Output the (x, y) coordinate of the center of the cell containing the given text.  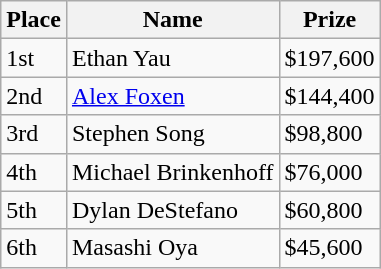
$60,800 (330, 210)
5th (34, 210)
6th (34, 248)
$144,400 (330, 96)
$98,800 (330, 134)
$197,600 (330, 58)
Alex Foxen (172, 96)
4th (34, 172)
Prize (330, 20)
2nd (34, 96)
Stephen Song (172, 134)
$76,000 (330, 172)
Name (172, 20)
Place (34, 20)
Dylan DeStefano (172, 210)
Michael Brinkenhoff (172, 172)
Ethan Yau (172, 58)
Masashi Oya (172, 248)
1st (34, 58)
3rd (34, 134)
$45,600 (330, 248)
